Detect which cell encompasses the target text, then output its (x, y) center coordinate. 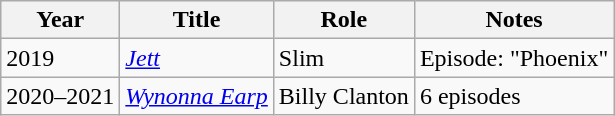
6 episodes (514, 96)
Slim (344, 58)
Jett (197, 58)
Wynonna Earp (197, 96)
Notes (514, 20)
Episode: "Phoenix" (514, 58)
Year (60, 20)
2019 (60, 58)
2020–2021 (60, 96)
Billy Clanton (344, 96)
Role (344, 20)
Title (197, 20)
